Identify which cell holds the provided text, then report its (x, y) central coordinate. 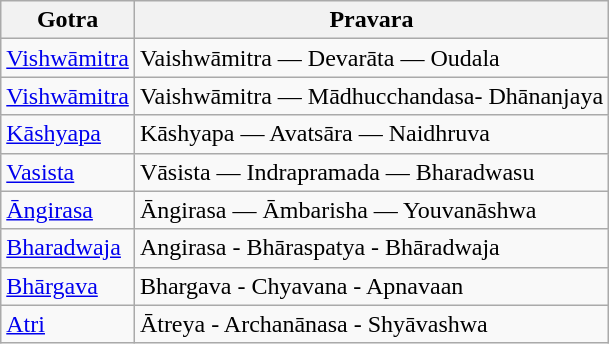
Ātreya - Archanānasa - Shyāvashwa (371, 324)
Pravara (371, 20)
Kāshyapa (68, 134)
Gotra (68, 20)
Atri (68, 324)
Bhārgava (68, 286)
Vaishwāmitra — Devarāta — Oudala (371, 58)
Bhargava - Chyavana - Apnavaan (371, 286)
Angirasa - Bhāraspatya - Bhāradwaja (371, 248)
Bharadwaja (68, 248)
Vasista (68, 172)
Kāshyapa — Avatsāra — Naidhruva (371, 134)
Vāsista — Indrapramada — Bharadwasu (371, 172)
Āngirasa (68, 210)
Vaishwāmitra — Mādhucchandasa- Dhānanjaya (371, 96)
Āngirasa — Āmbarisha — Youvanāshwa (371, 210)
